Scan for the cell matching the given text and deliver its (x, y) coordinate at center. 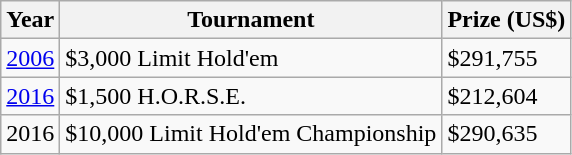
$290,635 (506, 134)
Year (30, 20)
Tournament (251, 20)
$3,000 Limit Hold'em (251, 58)
$1,500 H.O.R.S.E. (251, 96)
2006 (30, 58)
$291,755 (506, 58)
$10,000 Limit Hold'em Championship (251, 134)
$212,604 (506, 96)
Prize (US$) (506, 20)
